Search for the cell housing the specified text and yield its (x, y) center coordinate. 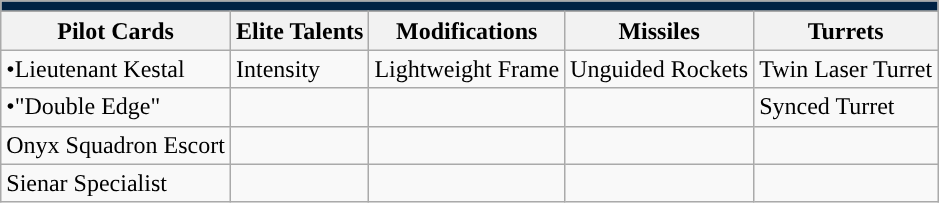
Elite Talents (299, 31)
Lightweight Frame (467, 69)
Sienar Specialist (116, 183)
Missiles (660, 31)
Modifications (467, 31)
Onyx Squadron Escort (116, 145)
Unguided Rockets (660, 69)
Pilot Cards (116, 31)
Twin Laser Turret (846, 69)
Intensity (299, 69)
•Lieutenant Kestal (116, 69)
•"Double Edge" (116, 107)
Turrets (846, 31)
Synced Turret (846, 107)
